Find where the given text appears and provide that cell's center as (X, Y) coordinate. 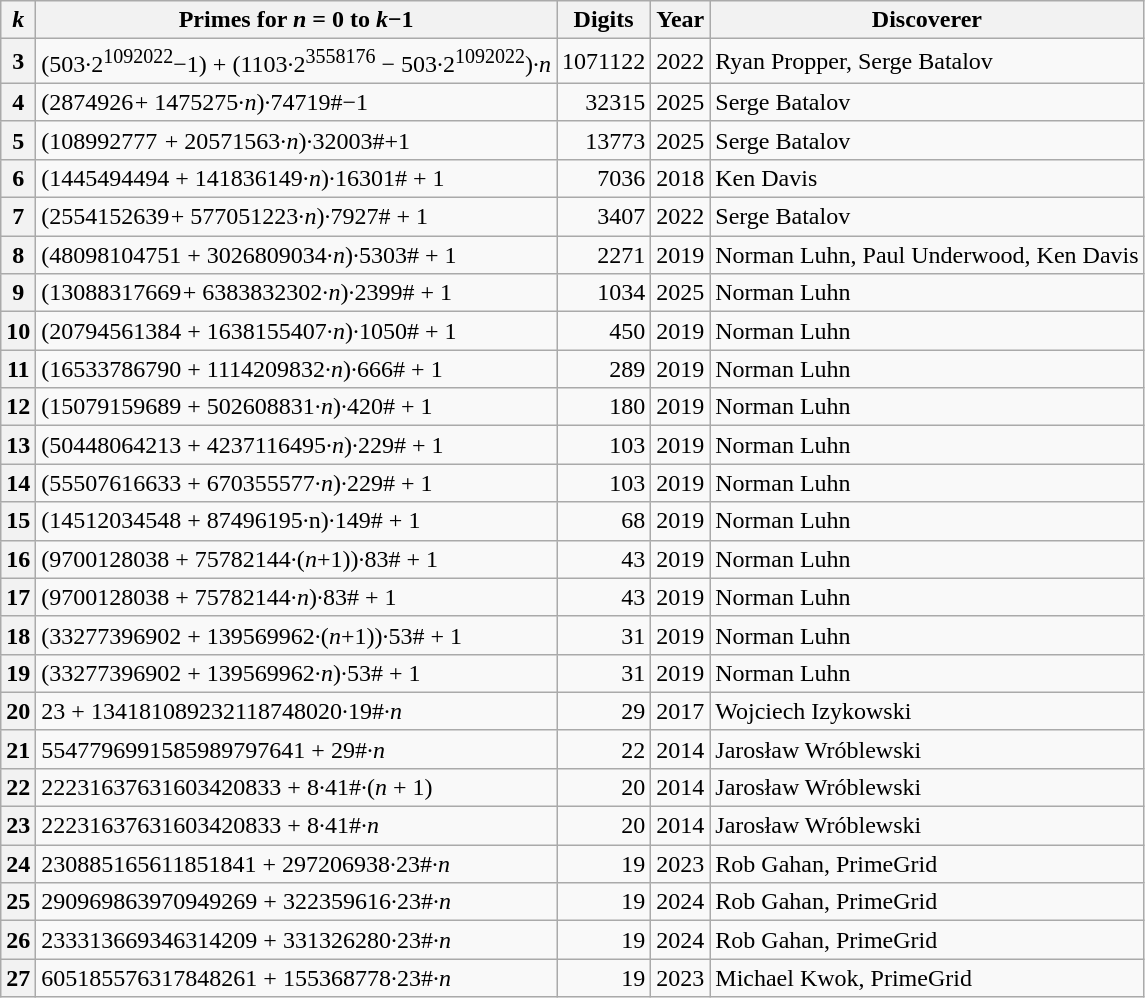
(13088317669 + 6383832302·n)·2399# + 1 (296, 293)
29 (604, 711)
(503·21092022−1) + (1103·23558176 − 503·21092022)·n (296, 62)
2017 (680, 711)
(55507616633 + 670355577·n)·229# + 1 (296, 483)
1071122 (604, 62)
13773 (604, 140)
(14512034548 + 87496195·n)·149# + 1 (296, 521)
7036 (604, 178)
24 (18, 864)
Digits (604, 20)
4 (18, 102)
Wojciech Izykowski (927, 711)
23 (18, 826)
10 (18, 331)
21 (18, 749)
(33277396902 + 139569962·(n+1))·53# + 1 (296, 635)
16 (18, 559)
(48098104751 + 3026809034·n)·5303# + 1 (296, 255)
(20794561384 + 1638155407·n)·1050# + 1 (296, 331)
68 (604, 521)
(50448064213 + 4237116495·n)·229# + 1 (296, 445)
6 (18, 178)
(1445494494 + 141836149·n)·16301# + 1 (296, 178)
Michael Kwok, PrimeGrid (927, 978)
(2554152639 + 577051223·n)·7927# + 1 (296, 217)
(2874926 + 1475275·n)·74719#−1 (296, 102)
13 (18, 445)
11 (18, 369)
(16533786790 + 1114209832·n)·666# + 1 (296, 369)
180 (604, 407)
Discoverer (927, 20)
(108992777 + 20571563·n)·32003#+1 (296, 140)
7 (18, 217)
9 (18, 293)
3 (18, 62)
18 (18, 635)
230885165611851841 + 297206938·23#·n (296, 864)
(9700128038 + 75782144·n)·83# + 1 (296, 597)
25 (18, 902)
2271 (604, 255)
17 (18, 597)
5 (18, 140)
32315 (604, 102)
Ken Davis (927, 178)
(15079159689 + 502608831·n)·420# + 1 (296, 407)
22231637631603420833 + 8·41#·n (296, 826)
Ryan Propper, Serge Batalov (927, 62)
12 (18, 407)
289 (604, 369)
k (18, 20)
Year (680, 20)
(9700128038 + 75782144·(n+1))·83# + 1 (296, 559)
22231637631603420833 + 8·41#·(n + 1) (296, 787)
8 (18, 255)
(33277396902 + 139569962·n)·53# + 1 (296, 673)
3407 (604, 217)
26 (18, 940)
14 (18, 483)
Primes for n = 0 to k−1 (296, 20)
23 + 134181089232118748020·19#·n (296, 711)
605185576317848261 + 155368778·23#·n (296, 978)
5547796991585989797641 + 29#·n (296, 749)
233313669346314209 + 331326280·23#·n (296, 940)
27 (18, 978)
Norman Luhn, Paul Underwood, Ken Davis (927, 255)
2018 (680, 178)
450 (604, 331)
1034 (604, 293)
15 (18, 521)
290969863970949269 + 322359616·23#·n (296, 902)
